From the cell containing the given text, extract its center point as (X, Y) coordinate. 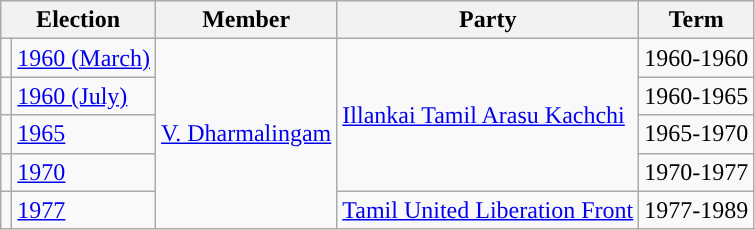
V. Dharmalingam (246, 134)
1960-1960 (696, 58)
1960-1965 (696, 96)
Election (78, 20)
1977 (84, 210)
Illankai Tamil Arasu Kachchi (488, 115)
Term (696, 20)
1960 (July) (84, 96)
1977-1989 (696, 210)
1960 (March) (84, 58)
1965-1970 (696, 134)
Party (488, 20)
1970 (84, 172)
Member (246, 20)
Tamil United Liberation Front (488, 210)
1970-1977 (696, 172)
1965 (84, 134)
